From the cell containing the given text, extract its center point as [X, Y] coordinate. 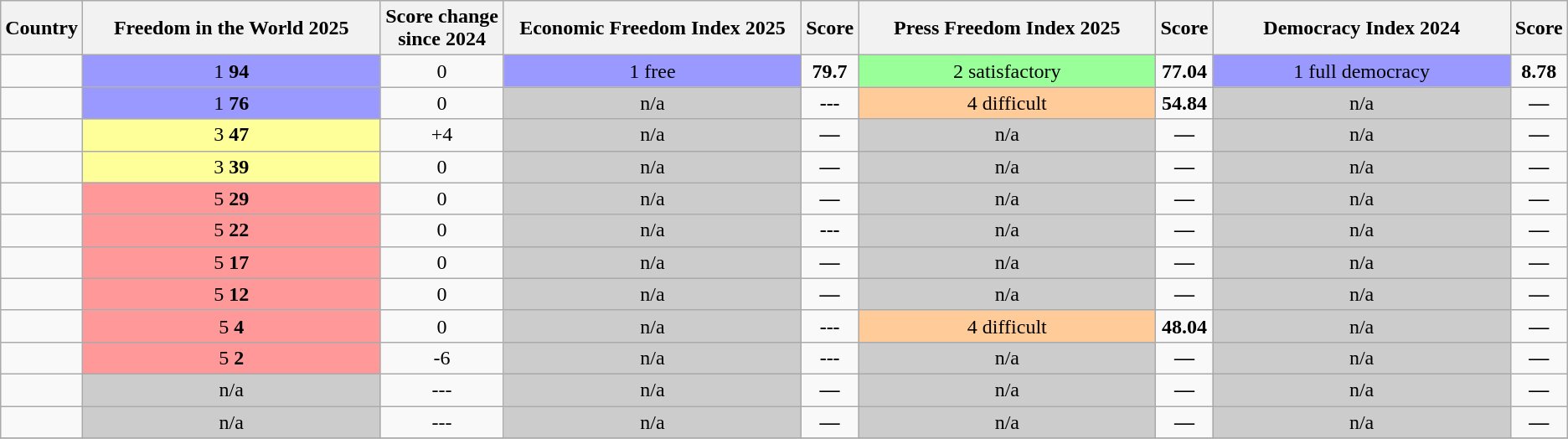
1 76 [231, 103]
5 12 [231, 294]
3 39 [231, 167]
-6 [442, 358]
5 2 [231, 358]
54.84 [1184, 103]
Country [42, 28]
Economic Freedom Index 2025 [652, 28]
77.04 [1184, 71]
3 47 [231, 135]
5 29 [231, 199]
+4 [442, 135]
Score change since 2024 [442, 28]
8.78 [1539, 71]
1 free [652, 71]
5 17 [231, 262]
48.04 [1184, 326]
1 94 [231, 71]
79.7 [830, 71]
5 22 [231, 230]
Press Freedom Index 2025 [1007, 28]
1 full democracy [1362, 71]
2 satisfactory [1007, 71]
5 4 [231, 326]
Freedom in the World 2025 [231, 28]
Democracy Index 2024 [1362, 28]
